Extract the [x, y] coordinate from the center of the cell holding the provided text.  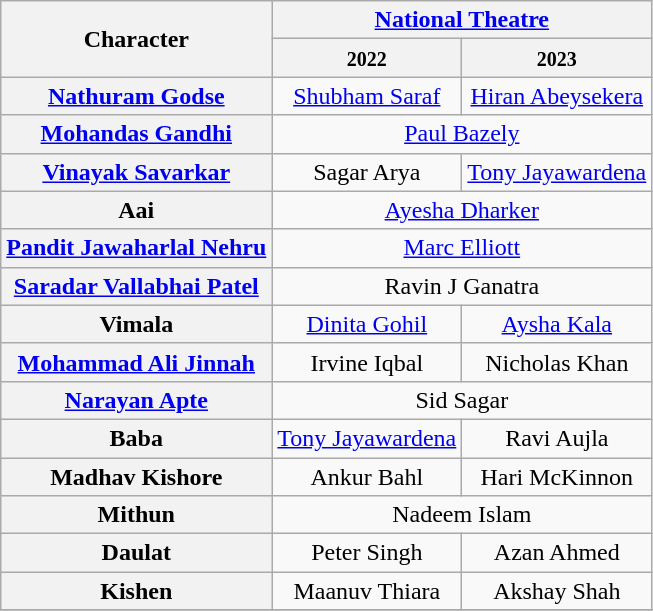
2023 [557, 58]
Paul Bazely [462, 134]
Hari McKinnon [557, 477]
Mohammad Ali Jinnah [136, 362]
Nicholas Khan [557, 362]
Maanuv Thiara [367, 591]
Irvine Iqbal [367, 362]
Mithun [136, 515]
Hiran Abeysekera [557, 96]
Narayan Apte [136, 400]
Sagar Arya [367, 172]
Azan Ahmed [557, 553]
Mohandas Gandhi [136, 134]
Madhav Kishore [136, 477]
Shubham Saraf [367, 96]
Baba [136, 438]
Vinayak Savarkar [136, 172]
Ravi Aujla [557, 438]
Dinita Gohil [367, 324]
Peter Singh [367, 553]
Ayesha Dharker [462, 210]
Vimala [136, 324]
Sid Sagar [462, 400]
2022 [367, 58]
Daulat [136, 553]
Nadeem Islam [462, 515]
Marc Elliott [462, 248]
Aai [136, 210]
Aysha Kala [557, 324]
Saradar Vallabhai Patel [136, 286]
Akshay Shah [557, 591]
Nathuram Godse [136, 96]
Ravin J Ganatra [462, 286]
Pandit Jawaharlal Nehru [136, 248]
Ankur Bahl [367, 477]
National Theatre [462, 20]
Kishen [136, 591]
Character [136, 39]
